Output the [x, y] coordinate of the center of the cell containing the given text.  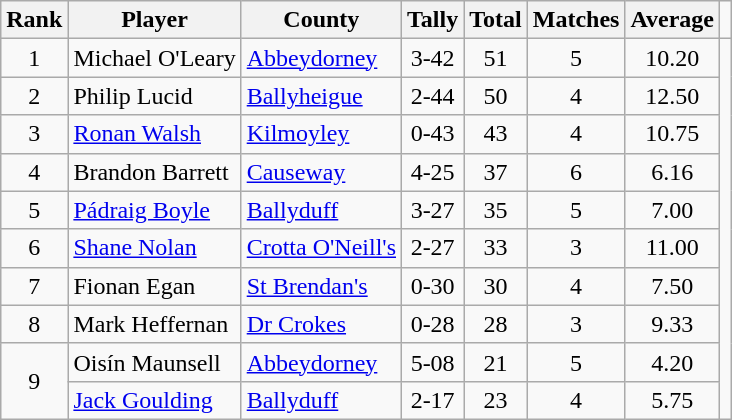
Tally [433, 20]
3-42 [433, 58]
2 [34, 96]
35 [496, 210]
50 [496, 96]
0-43 [433, 134]
7 [34, 286]
7.50 [672, 286]
9 [34, 381]
Jack Goulding [154, 400]
23 [496, 400]
28 [496, 324]
Fionan Egan [154, 286]
Ronan Walsh [154, 134]
St Brendan's [321, 286]
Rank [34, 20]
Total [496, 20]
2-17 [433, 400]
Average [672, 20]
2-44 [433, 96]
Player [154, 20]
43 [496, 134]
10.75 [672, 134]
9.33 [672, 324]
0-30 [433, 286]
2-27 [433, 248]
5.75 [672, 400]
51 [496, 58]
County [321, 20]
Pádraig Boyle [154, 210]
33 [496, 248]
Kilmoyley [321, 134]
Causeway [321, 172]
Brandon Barrett [154, 172]
7.00 [672, 210]
Dr Crokes [321, 324]
Philip Lucid [154, 96]
1 [34, 58]
Crotta O'Neill's [321, 248]
4-25 [433, 172]
37 [496, 172]
Shane Nolan [154, 248]
10.20 [672, 58]
Ballyheigue [321, 96]
Oisín Maunsell [154, 362]
3-27 [433, 210]
Matches [576, 20]
Mark Heffernan [154, 324]
4.20 [672, 362]
Michael O'Leary [154, 58]
8 [34, 324]
0-28 [433, 324]
30 [496, 286]
11.00 [672, 248]
5-08 [433, 362]
12.50 [672, 96]
21 [496, 362]
6.16 [672, 172]
